Return the [X, Y] coordinate for the center point of the cell that contains the specified text.  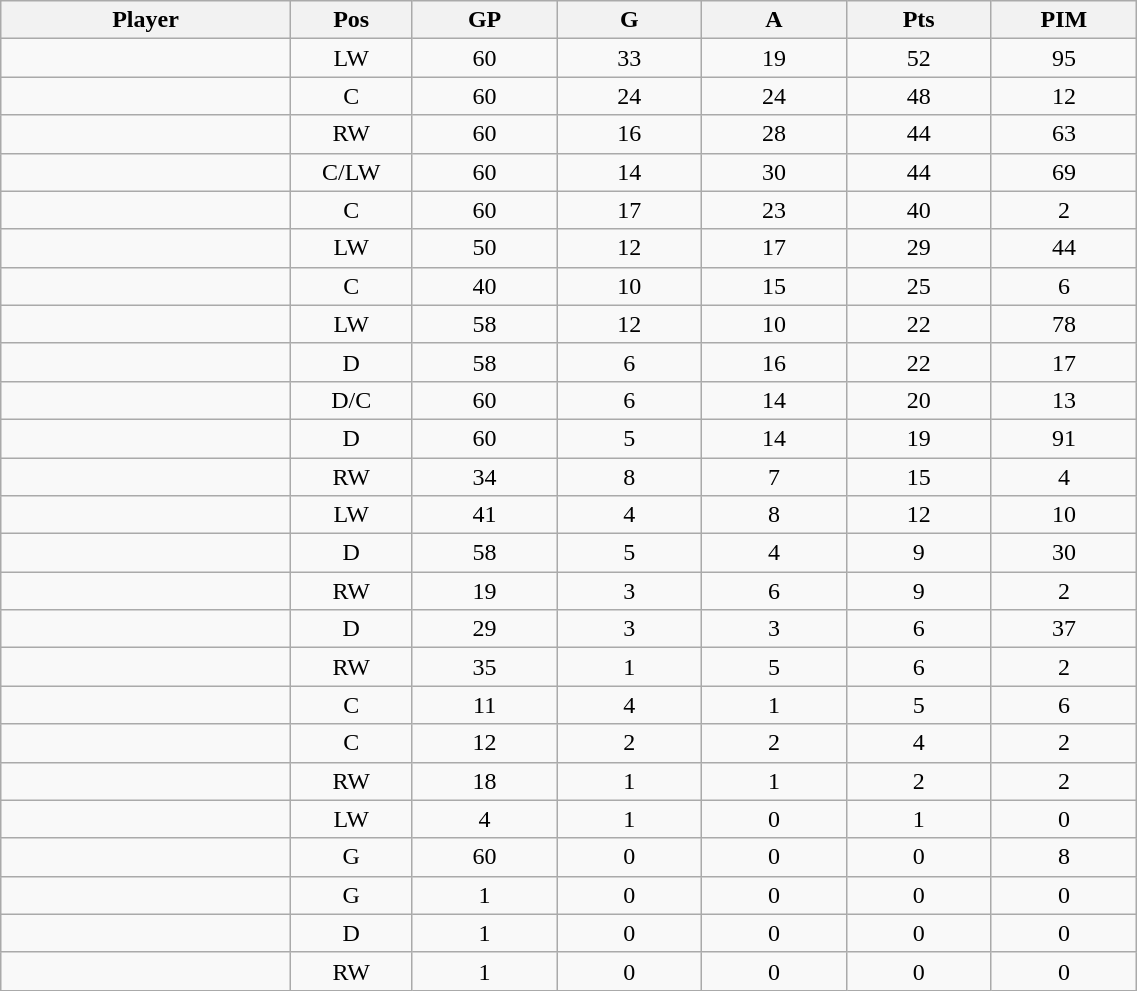
PIM [1064, 20]
11 [484, 705]
23 [774, 210]
D/C [351, 400]
18 [484, 781]
95 [1064, 58]
50 [484, 248]
78 [1064, 324]
91 [1064, 438]
34 [484, 477]
A [774, 20]
41 [484, 515]
Pts [918, 20]
52 [918, 58]
Player [146, 20]
63 [1064, 134]
Pos [351, 20]
37 [1064, 629]
25 [918, 286]
33 [630, 58]
GP [484, 20]
28 [774, 134]
C/LW [351, 172]
7 [774, 477]
48 [918, 96]
13 [1064, 400]
69 [1064, 172]
35 [484, 667]
20 [918, 400]
